Return the (X, Y) coordinate for the center point of the cell that contains the specified text.  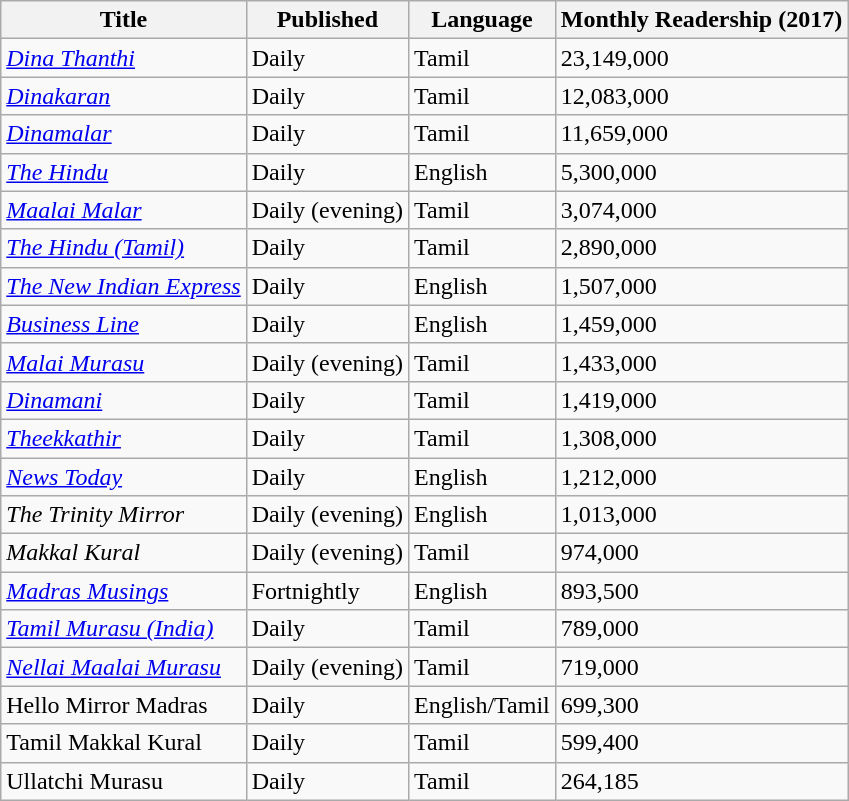
1,507,000 (701, 286)
Dina Thanthi (124, 58)
Hello Mirror Madras (124, 705)
23,149,000 (701, 58)
Malai Murasu (124, 362)
English/Tamil (482, 705)
Makkal Kural (124, 553)
699,300 (701, 705)
1,419,000 (701, 400)
Monthly Readership (2017) (701, 20)
11,659,000 (701, 134)
Published (327, 20)
Dinamani (124, 400)
Business Line (124, 324)
1,212,000 (701, 477)
1,459,000 (701, 324)
719,000 (701, 667)
Ullatchi Murasu (124, 781)
The New Indian Express (124, 286)
The Hindu (124, 172)
Fortnightly (327, 591)
Title (124, 20)
1,013,000 (701, 515)
Nellai Maalai Murasu (124, 667)
Madras Musings (124, 591)
974,000 (701, 553)
264,185 (701, 781)
Theekkathir (124, 438)
893,500 (701, 591)
Tamil Murasu (India) (124, 629)
789,000 (701, 629)
2,890,000 (701, 248)
Maalai Malar (124, 210)
The Hindu (Tamil) (124, 248)
599,400 (701, 743)
Language (482, 20)
The Trinity Mirror (124, 515)
Tamil Makkal Kural (124, 743)
12,083,000 (701, 96)
5,300,000 (701, 172)
3,074,000 (701, 210)
News Today (124, 477)
Dinamalar (124, 134)
1,433,000 (701, 362)
Dinakaran (124, 96)
1,308,000 (701, 438)
